Output the (x, y) coordinate of the center of the cell containing the given text.  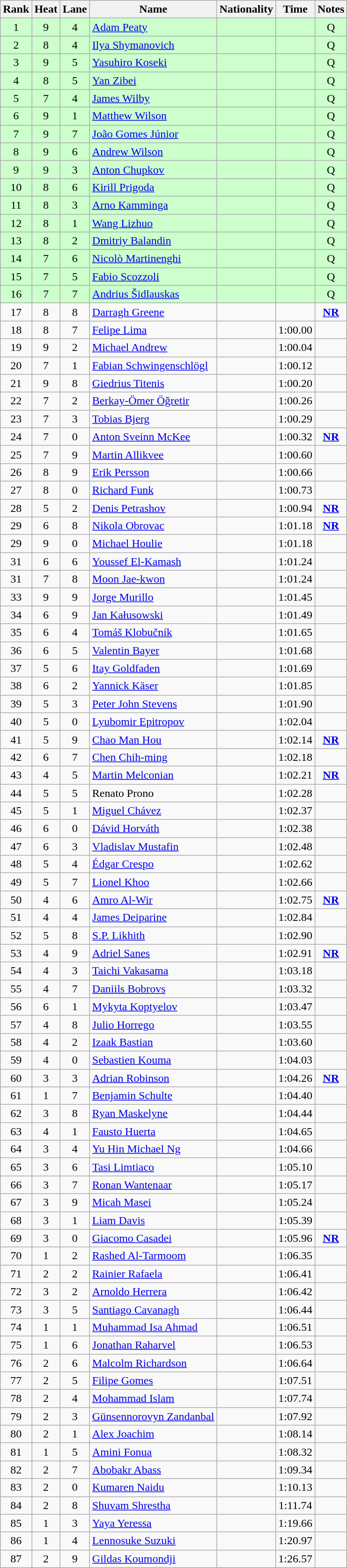
77 (16, 1381)
63 (16, 1131)
1:06.44 (295, 1309)
12 (16, 223)
Adriel Sanes (153, 953)
33 (16, 597)
1:02.28 (295, 793)
42 (16, 757)
44 (16, 793)
22 (16, 401)
83 (16, 1488)
Mykyta Koptyelov (153, 1006)
10 (16, 187)
28 (16, 508)
87 (16, 1559)
41 (16, 739)
1:02.21 (295, 775)
1:20.97 (295, 1541)
57 (16, 1024)
1:01.49 (295, 615)
Nikola Obrovac (153, 526)
Giedrius Titenis (153, 383)
23 (16, 419)
Günsennorovyn Zandanbal (153, 1416)
1:01.45 (295, 597)
Shuvam Shrestha (153, 1505)
1:02.18 (295, 757)
1:04.03 (295, 1060)
47 (16, 846)
1:01.68 (295, 650)
68 (16, 1220)
36 (16, 650)
Darragh Greene (153, 312)
Jan Kałusowski (153, 615)
70 (16, 1256)
1:00.26 (295, 401)
67 (16, 1203)
Andrius Šidlauskas (153, 294)
Lennosuke Suzuki (153, 1541)
Moon Jae-kwon (153, 579)
66 (16, 1185)
Tomáš Klobučník (153, 633)
Martin Allikvee (153, 454)
Wang Lizhuo (153, 223)
1:00.66 (295, 472)
1:01.90 (295, 704)
1:03.60 (295, 1042)
Name (153, 9)
38 (16, 686)
1:07.51 (295, 1381)
53 (16, 953)
Malcolm Richardson (153, 1363)
54 (16, 971)
19 (16, 348)
Felipe Lima (153, 330)
69 (16, 1238)
Nationality (246, 9)
Michael Houlie (153, 544)
1:02.84 (295, 918)
78 (16, 1399)
Lane (75, 9)
40 (16, 722)
75 (16, 1345)
64 (16, 1149)
20 (16, 365)
Yannick Käser (153, 686)
1:06.53 (295, 1345)
1:03.55 (295, 1024)
Kumaren Naidu (153, 1488)
25 (16, 454)
1:11.74 (295, 1505)
Matthew Wilson (153, 116)
Fausto Huerta (153, 1131)
17 (16, 312)
Miguel Chávez (153, 811)
21 (16, 383)
24 (16, 437)
50 (16, 900)
46 (16, 829)
Daniils Bobrovs (153, 989)
1:00.12 (295, 365)
Édgar Crespo (153, 864)
1:04.26 (295, 1078)
Giacomo Casadei (153, 1238)
1:00.73 (295, 490)
Sebastien Kouma (153, 1060)
1:19.66 (295, 1523)
1:07.92 (295, 1416)
1:02.91 (295, 953)
1:01.65 (295, 633)
Rank (16, 9)
Tasi Limtiaco (153, 1167)
Kirill Prigoda (153, 187)
Renato Prono (153, 793)
Adam Peaty (153, 27)
João Gomes Júnior (153, 134)
62 (16, 1114)
Valentin Bayer (153, 650)
13 (16, 241)
1:00.29 (295, 419)
Dávid Horváth (153, 829)
Tobias Bjerg (153, 419)
Benjamin Schulte (153, 1096)
Fabio Scozzoli (153, 277)
Anton Chupkov (153, 169)
1:06.42 (295, 1291)
56 (16, 1006)
81 (16, 1452)
1:02.04 (295, 722)
71 (16, 1274)
Berkay-Ömer Öğretir (153, 401)
1:06.41 (295, 1274)
1:02.75 (295, 900)
1:02.37 (295, 811)
48 (16, 864)
1:05.96 (295, 1238)
1:07.74 (295, 1399)
Itay Goldfaden (153, 668)
Gildas Koumondji (153, 1559)
1:03.32 (295, 989)
1:03.47 (295, 1006)
27 (16, 490)
Time (295, 9)
1:05.10 (295, 1167)
Peter John Stevens (153, 704)
15 (16, 277)
18 (16, 330)
1:02.66 (295, 882)
34 (16, 615)
1:00.32 (295, 437)
1:08.32 (295, 1452)
52 (16, 935)
Arnoldo Herrera (153, 1291)
79 (16, 1416)
1:06.64 (295, 1363)
Taichi Vakasama (153, 971)
1:26.57 (295, 1559)
1:06.35 (295, 1256)
37 (16, 668)
Michael Andrew (153, 348)
Dmitriy Balandin (153, 241)
Heat (46, 9)
Lionel Khoo (153, 882)
73 (16, 1309)
Muhammad Isa Ahmad (153, 1327)
1:08.14 (295, 1434)
Richard Funk (153, 490)
Lyubomir Epitropov (153, 722)
Notes (331, 9)
85 (16, 1523)
Alex Joachim (153, 1434)
Fabian Schwingenschlögl (153, 365)
Anton Sveinn McKee (153, 437)
76 (16, 1363)
49 (16, 882)
Denis Petrashov (153, 508)
51 (16, 918)
Jorge Murillo (153, 597)
74 (16, 1327)
Amini Fonua (153, 1452)
Yan Zibei (153, 80)
1:05.39 (295, 1220)
Adrian Robinson (153, 1078)
1:04.65 (295, 1131)
Ryan Maskelyne (153, 1114)
1:04.66 (295, 1149)
72 (16, 1291)
Mohammad Islam (153, 1399)
1:02.38 (295, 829)
Chen Chih-ming (153, 757)
60 (16, 1078)
Yu Hin Michael Ng (153, 1149)
80 (16, 1434)
Chao Man Hou (153, 739)
1:00.20 (295, 383)
1:00.94 (295, 508)
1:02.48 (295, 846)
1:02.14 (295, 739)
61 (16, 1096)
1:04.40 (295, 1096)
Julio Horrego (153, 1024)
1:02.62 (295, 864)
Rainier Rafaela (153, 1274)
55 (16, 989)
16 (16, 294)
Yasuhiro Koseki (153, 63)
82 (16, 1470)
1:05.24 (295, 1203)
Micah Masei (153, 1203)
1:00.00 (295, 330)
1:00.60 (295, 454)
S.P. Likhith (153, 935)
11 (16, 205)
14 (16, 259)
1:04.44 (295, 1114)
James Wilby (153, 98)
Amro Al-Wir (153, 900)
1:02.90 (295, 935)
86 (16, 1541)
Liam Davis (153, 1220)
Ronan Wantenaar (153, 1185)
Arno Kamminga (153, 205)
1:01.69 (295, 668)
Nicolò Martinenghi (153, 259)
Youssef El-Kamash (153, 562)
1:03.18 (295, 971)
Erik Persson (153, 472)
Vladislav Mustafin (153, 846)
Andrew Wilson (153, 152)
45 (16, 811)
Santiago Cavanagh (153, 1309)
Jonathan Raharvel (153, 1345)
1:05.17 (295, 1185)
Izaak Bastian (153, 1042)
1:06.51 (295, 1327)
84 (16, 1505)
26 (16, 472)
58 (16, 1042)
Filipe Gomes (153, 1381)
43 (16, 775)
Yaya Yeressa (153, 1523)
Ilya Shymanovich (153, 45)
59 (16, 1060)
Rashed Al-Tarmoom (153, 1256)
1:01.85 (295, 686)
1:00.04 (295, 348)
65 (16, 1167)
1:09.34 (295, 1470)
James Deiparine (153, 918)
35 (16, 633)
39 (16, 704)
Martin Melconian (153, 775)
Abobakr Abass (153, 1470)
1:10.13 (295, 1488)
